Provide the [X, Y] coordinate of the cell's center where the given text is located.  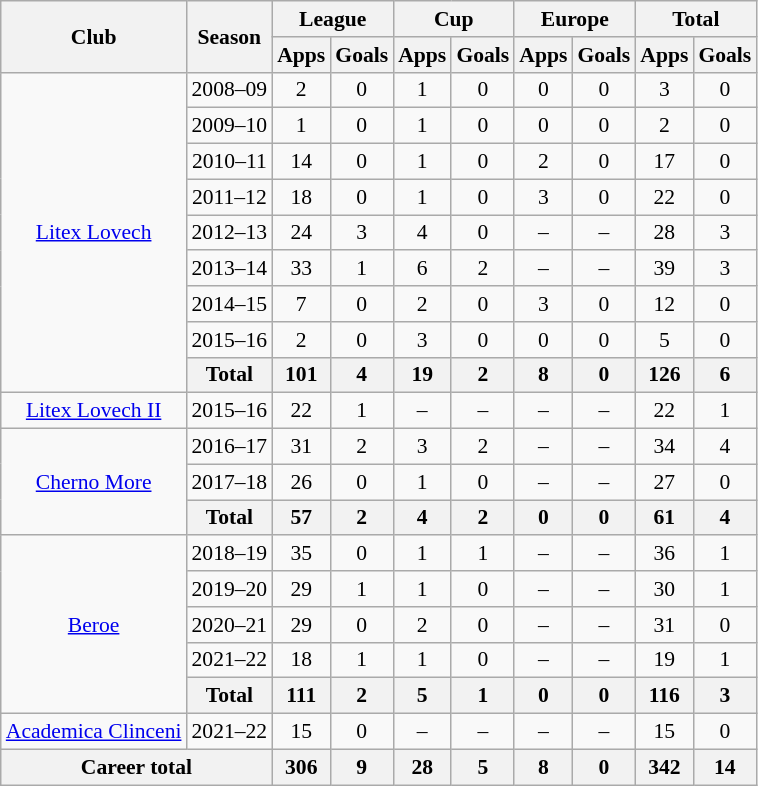
34 [664, 447]
30 [664, 589]
2013–14 [229, 269]
Cup [454, 19]
57 [301, 518]
7 [301, 304]
Club [94, 36]
Litex Lovech II [94, 411]
33 [301, 269]
24 [301, 233]
35 [301, 554]
2010–11 [229, 162]
2020–21 [229, 625]
Season [229, 36]
Europe [574, 19]
342 [664, 767]
12 [664, 304]
61 [664, 518]
101 [301, 375]
9 [362, 767]
Litex Lovech [94, 232]
36 [664, 554]
17 [664, 162]
116 [664, 696]
2008–09 [229, 90]
26 [301, 482]
Academica Clinceni [94, 732]
2012–13 [229, 233]
Career total [136, 767]
39 [664, 269]
111 [301, 696]
2014–15 [229, 304]
126 [664, 375]
306 [301, 767]
2016–17 [229, 447]
2017–18 [229, 482]
2009–10 [229, 126]
Cherno More [94, 482]
2011–12 [229, 197]
League [332, 19]
Beroe [94, 625]
2019–20 [229, 589]
27 [664, 482]
2018–19 [229, 554]
